Search for the cell housing the specified text and yield its [X, Y] center coordinate. 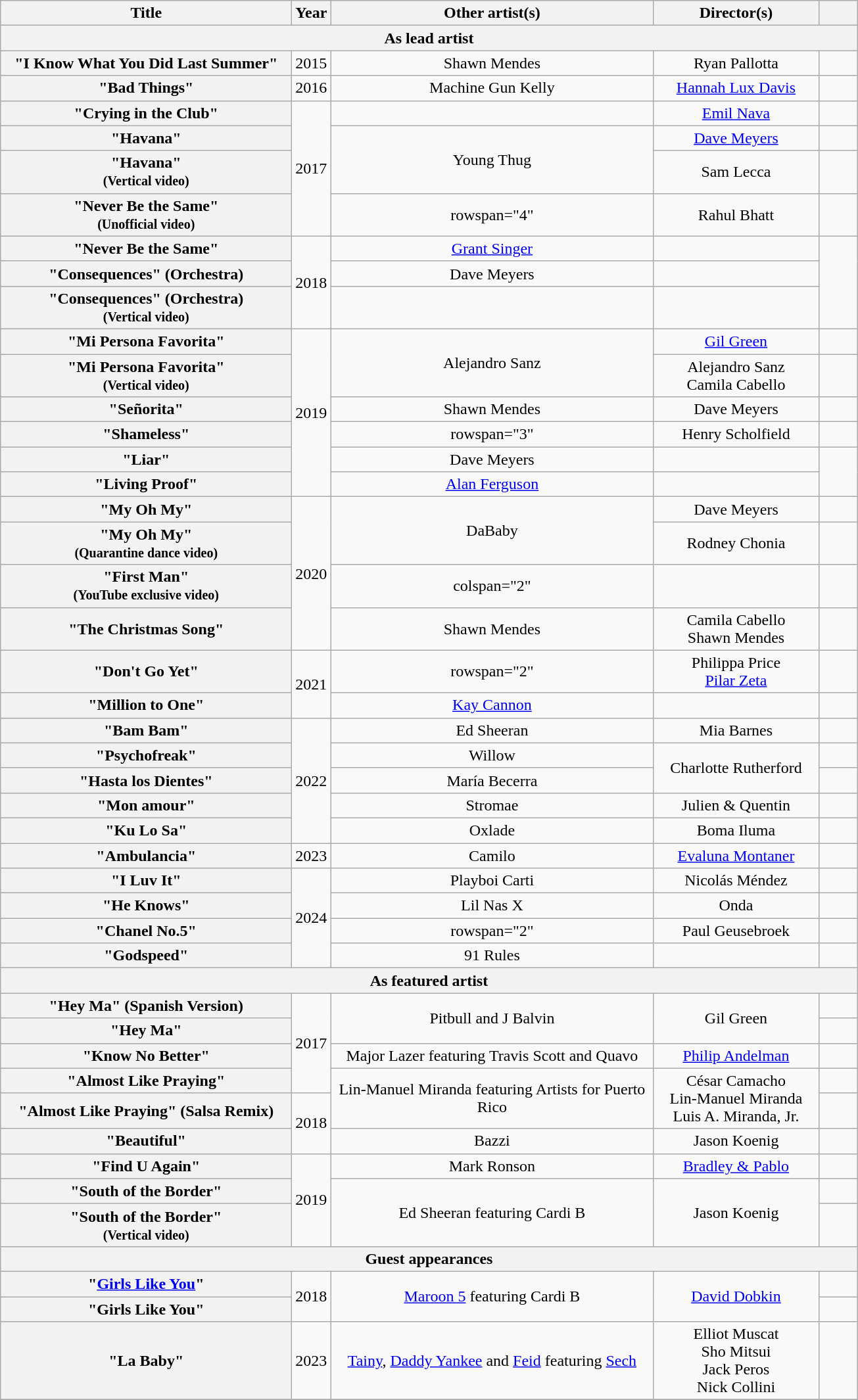
Nicolás Méndez [736, 881]
Emil Nava [736, 113]
Playboi Carti [492, 881]
Julien & Quentin [736, 805]
Guest appearances [429, 1259]
Philip Andelman [736, 1056]
"Crying in the Club" [146, 113]
"First Man"(YouTube exclusive video) [146, 586]
Lil Nas X [492, 906]
Rahul Bhatt [736, 214]
César CamachoLin-Manuel MirandaLuis A. Miranda, Jr. [736, 1098]
"South of the Border" (Vertical video) [146, 1225]
"Ku Lo Sa" [146, 830]
"Never Be the Same" [146, 248]
Maroon 5 featuring Cardi B [492, 1296]
"Hey Ma" (Spanish Version) [146, 1006]
Director(s) [736, 13]
"Hasta los Dientes" [146, 780]
Year [312, 13]
"My Oh My" [146, 509]
María Becerra [492, 780]
"The Christmas Song" [146, 628]
Camila CabelloShawn Mendes [736, 628]
Mark Ronson [492, 1166]
Grant Singer [492, 248]
Sam Lecca [736, 172]
91 Rules [492, 956]
Title [146, 13]
"South of the Border" [146, 1191]
Ryan Pallotta [736, 63]
"Havana" [146, 138]
"Bad Things" [146, 88]
"Señorita" [146, 409]
Lin-Manuel Miranda featuring Artists for Puerto Rico [492, 1098]
2024 [312, 918]
2022 [312, 780]
Alejandro Sanz [492, 363]
colspan="2" [492, 586]
"La Baby" [146, 1361]
Bradley & Pablo [736, 1166]
Mia Barnes [736, 730]
Rodney Chonia [736, 543]
rowspan="3" [492, 434]
Major Lazer featuring Travis Scott and Quavo [492, 1056]
"Living Proof" [146, 484]
As lead artist [429, 38]
"Mi Persona Favorita" [146, 341]
Pitbull and J Balvin [492, 1018]
"Bam Bam" [146, 730]
"Psychofreak" [146, 755]
Other artist(s) [492, 13]
"Mi Persona Favorita" (Vertical video) [146, 375]
As featured artist [429, 981]
Paul Geusebroek [736, 931]
DaBaby [492, 531]
Tainy, Daddy Yankee and Feid featuring Sech [492, 1361]
Oxlade [492, 830]
"My Oh My" (Quarantine dance video) [146, 543]
"Hey Ma" [146, 1031]
"Consequences" (Orchestra) [146, 273]
Evaluna Montaner [736, 855]
Willow [492, 755]
"Consequences" (Orchestra) (Vertical video) [146, 308]
"Shameless" [146, 434]
Alan Ferguson [492, 484]
2020 [312, 573]
Elliot Muscat Sho Mitsui Jack Peros Nick Collini [736, 1361]
"Know No Better" [146, 1056]
2016 [312, 88]
"Find U Again" [146, 1166]
Philippa PricePilar Zeta [736, 672]
Ed Sheeran featuring Cardi B [492, 1212]
Stromae [492, 805]
"Almost Like Praying" (Salsa Remix) [146, 1111]
Kay Cannon [492, 705]
Young Thug [492, 159]
"Ambulancia" [146, 855]
Charlotte Rutherford [736, 768]
"Million to One" [146, 705]
2015 [312, 63]
"I Luv It" [146, 881]
"Almost Like Praying" [146, 1081]
Henry Scholfield [736, 434]
"Havana" (Vertical video) [146, 172]
Bazzi [492, 1141]
"Chanel No.5" [146, 931]
"Beautiful" [146, 1141]
David Dobkin [736, 1296]
"I Know What You Did Last Summer" [146, 63]
"Mon amour" [146, 805]
Alejandro SanzCamila Cabello [736, 375]
"Never Be the Same" (Unofficial video) [146, 214]
Onda [736, 906]
"He Knows" [146, 906]
"Liar" [146, 459]
Machine Gun Kelly [492, 88]
"Godspeed" [146, 956]
rowspan="4" [492, 214]
2021 [312, 684]
Boma Iluma [736, 830]
Hannah Lux Davis [736, 88]
Camilo [492, 855]
Ed Sheeran [492, 730]
"Don't Go Yet" [146, 672]
